Locate the cell with the specified text and output its [X, Y] center coordinate. 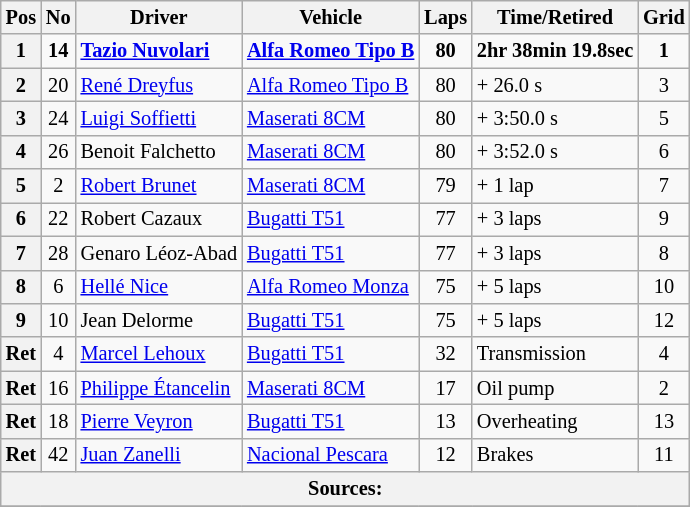
Driver [159, 17]
Genaro Léoz-Abad [159, 253]
+ 26.0 s [555, 85]
11 [664, 455]
Robert Cazaux [159, 219]
Overheating [555, 421]
Hellé Nice [159, 287]
Nacional Pescara [330, 455]
+ 3:52.0 s [555, 152]
20 [58, 85]
Grid [664, 17]
2hr 38min 19.8sec [555, 51]
+ 1 lap [555, 186]
24 [58, 118]
Jean Delorme [159, 320]
22 [58, 219]
Laps [446, 17]
Pierre Veyron [159, 421]
Luigi Soffietti [159, 118]
Philippe Étancelin [159, 388]
+ 3:50.0 s [555, 118]
Time/Retired [555, 17]
42 [58, 455]
26 [58, 152]
17 [446, 388]
Pos [21, 17]
16 [58, 388]
Marcel Lehoux [159, 354]
28 [58, 253]
14 [58, 51]
Sources: [346, 489]
18 [58, 421]
Benoit Falchetto [159, 152]
Vehicle [330, 17]
René Dreyfus [159, 85]
Juan Zanelli [159, 455]
Transmission [555, 354]
Robert Brunet [159, 186]
Tazio Nuvolari [159, 51]
Alfa Romeo Monza [330, 287]
32 [446, 354]
79 [446, 186]
Brakes [555, 455]
Oil pump [555, 388]
No [58, 17]
